Determine the [x, y] coordinate at the center of the cell enclosing the given text.  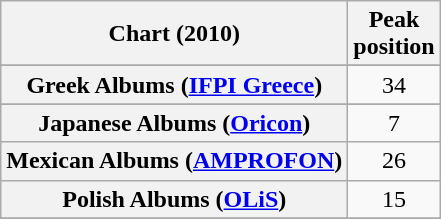
Polish Albums (OLiS) [174, 199]
Greek Albums (IFPI Greece) [174, 85]
Chart (2010) [174, 34]
Japanese Albums (Oricon) [174, 123]
Mexican Albums (AMPROFON) [174, 161]
Peakposition [394, 34]
26 [394, 161]
7 [394, 123]
34 [394, 85]
15 [394, 199]
